Find where the given text appears and provide that cell's center as [X, Y] coordinate. 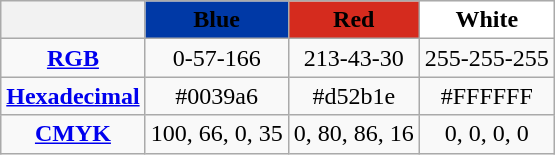
CMYK [73, 134]
#FFFFFF [486, 96]
213-43-30 [354, 58]
White [486, 20]
#0039a6 [216, 96]
Blue [216, 20]
RGB [73, 58]
0, 80, 86, 16 [354, 134]
100, 66, 0, 35 [216, 134]
#d52b1e [354, 96]
0-57-166 [216, 58]
0, 0, 0, 0 [486, 134]
Red [354, 20]
255-255-255 [486, 58]
Hexadecimal [73, 96]
